Scan for the cell matching the given text and deliver its [x, y] coordinate at center. 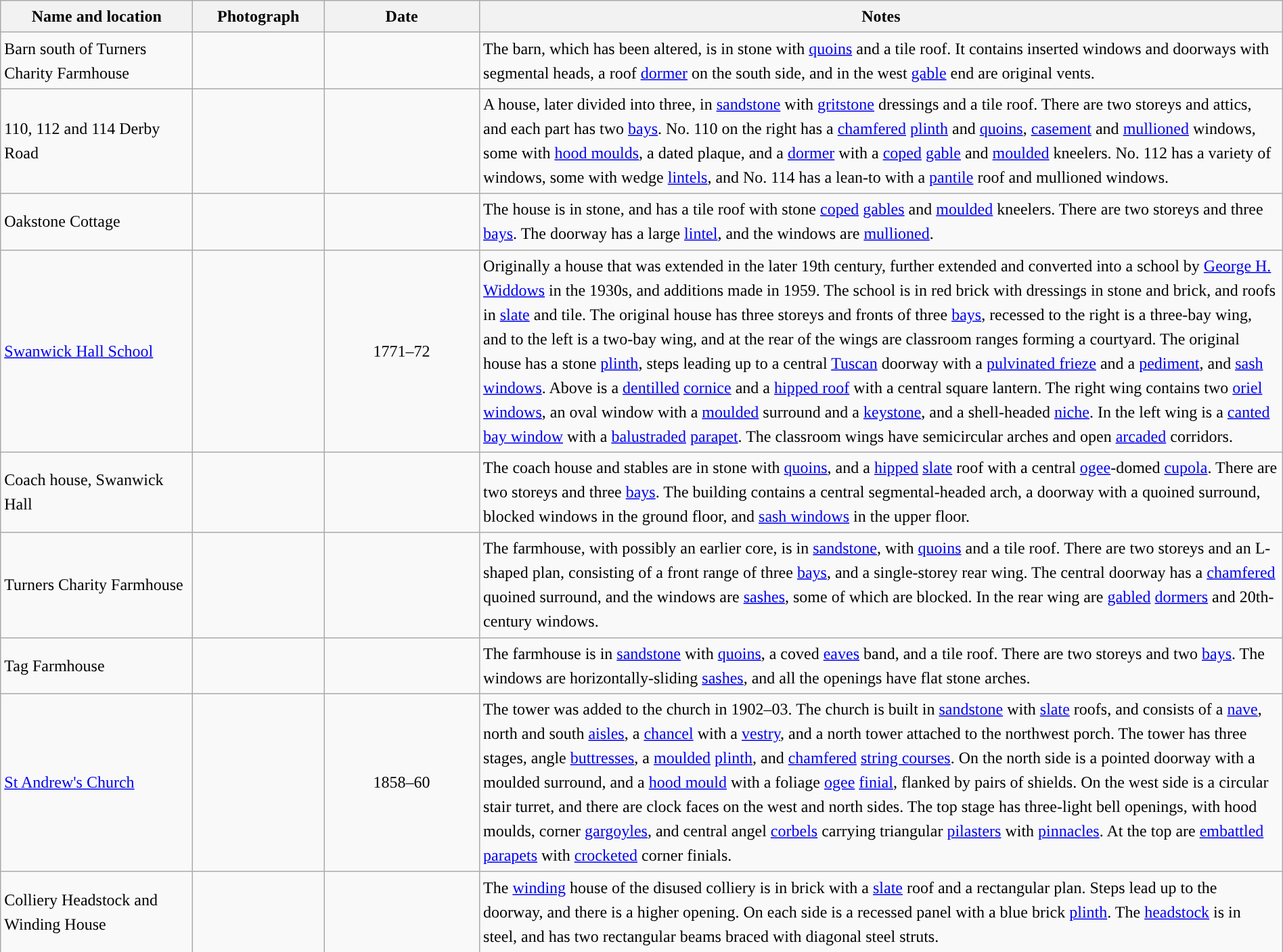
Date [402, 16]
110, 112 and 114 Derby Road [97, 141]
Photograph [258, 16]
1771–72 [402, 350]
St Andrew's Church [97, 782]
Tag Farmhouse [97, 666]
Coach house, Swanwick Hall [97, 493]
Barn south of Turners Charity Farmhouse [97, 61]
Name and location [97, 16]
Colliery Headstock and Winding House [97, 912]
Oakstone Cottage [97, 222]
Notes [881, 16]
1858–60 [402, 782]
Swanwick Hall School [97, 350]
Turners Charity Farmhouse [97, 585]
